Search for the cell housing the specified text and yield its [X, Y] center coordinate. 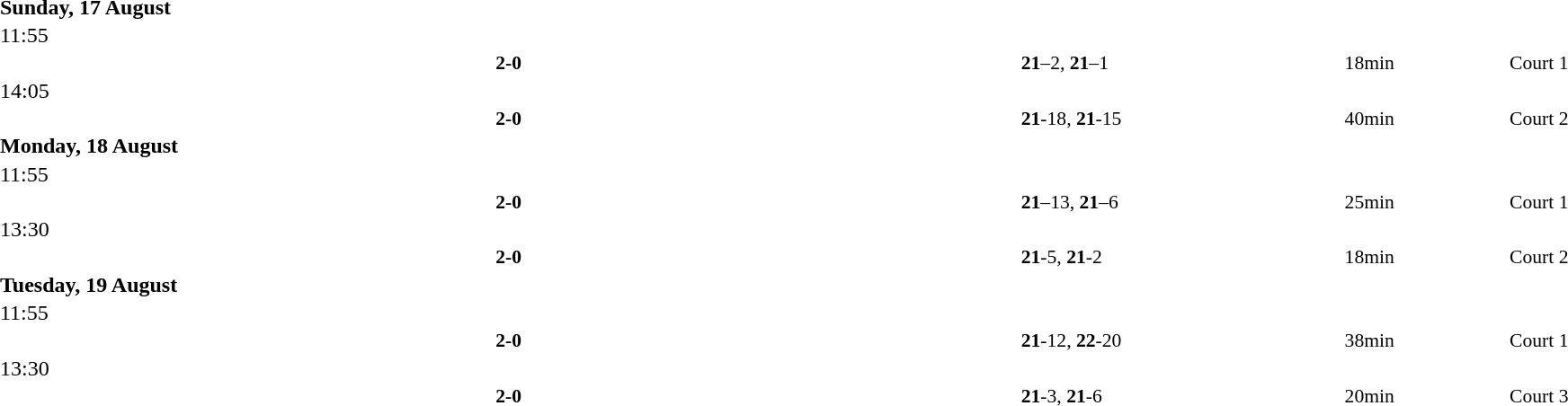
21-18, 21-15 [1180, 119]
38min [1425, 340]
21–2, 21–1 [1180, 63]
21-5, 21-2 [1180, 257]
25min [1425, 201]
40min [1425, 119]
21–13, 21–6 [1180, 201]
21-12, 22-20 [1180, 340]
